Return [x, y] of the center of cell containing provided text 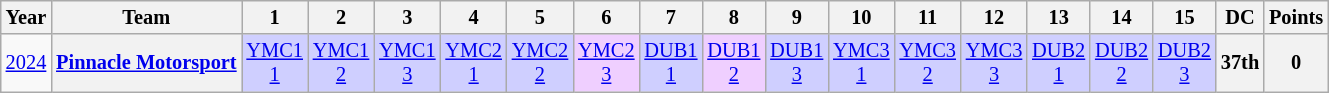
3 [407, 17]
1 [275, 17]
15 [1184, 17]
DUB21 [1058, 63]
11 [928, 17]
DC [1240, 17]
Team [146, 17]
0 [1296, 63]
YMC33 [994, 63]
5 [540, 17]
DUB12 [734, 63]
YMC12 [341, 63]
2024 [26, 63]
Points [1296, 17]
YMC31 [861, 63]
YMC13 [407, 63]
YMC11 [275, 63]
Pinnacle Motorsport [146, 63]
DUB11 [670, 63]
DUB23 [1184, 63]
YMC22 [540, 63]
YMC23 [606, 63]
Year [26, 17]
37th [1240, 63]
4 [473, 17]
12 [994, 17]
13 [1058, 17]
DUB22 [1122, 63]
6 [606, 17]
8 [734, 17]
YMC21 [473, 63]
2 [341, 17]
10 [861, 17]
YMC32 [928, 63]
7 [670, 17]
DUB13 [796, 63]
9 [796, 17]
14 [1122, 17]
